Capture the cell that displays the provided text and extract its (X, Y) central coordinate. 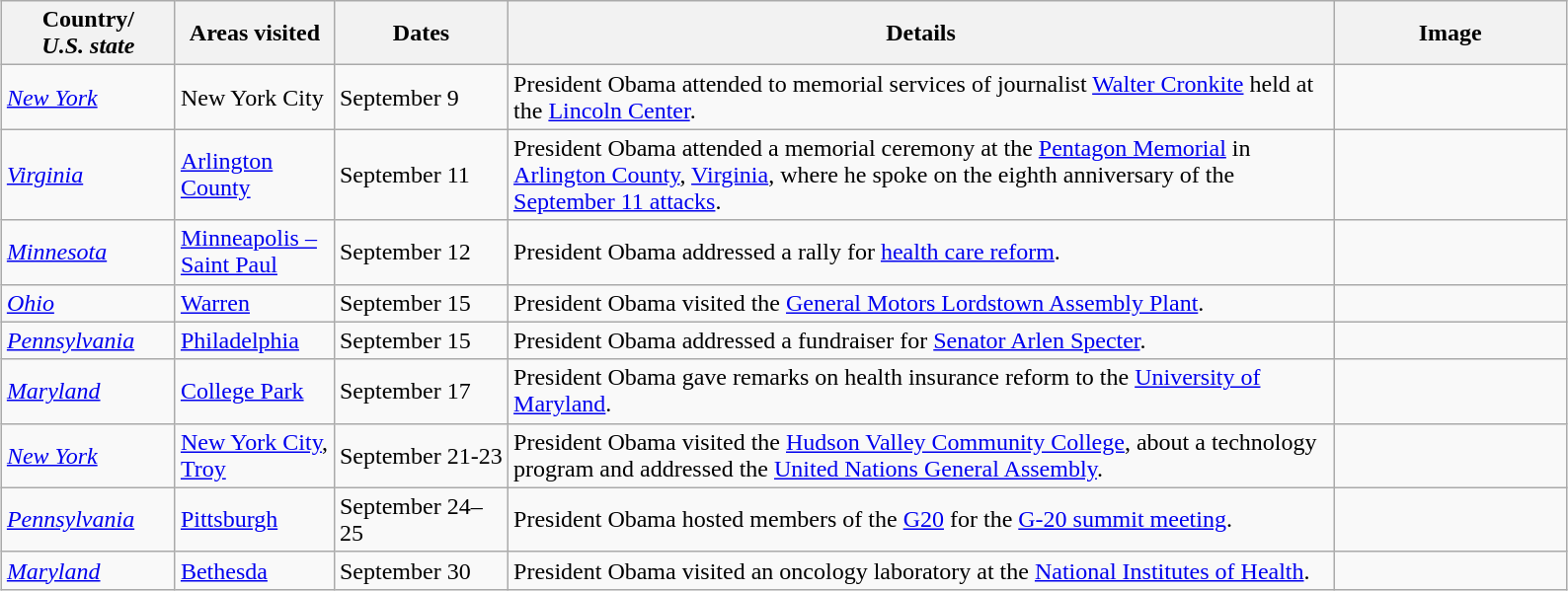
Image (1450, 34)
Pittsburgh (255, 519)
Minneapolis – Saint Paul (255, 253)
Areas visited (255, 34)
September 12 (421, 253)
Details (921, 34)
September 24–25 (421, 519)
President Obama addressed a fundraiser for Senator Arlen Specter. (921, 340)
President Obama gave remarks on health insurance reform to the University of Maryland. (921, 391)
Country/U.S. state (88, 34)
Arlington County (255, 175)
President Obama visited the General Motors Lordstown Assembly Plant. (921, 303)
President Obama hosted members of the G20 for the G-20 summit meeting. (921, 519)
Philadelphia (255, 340)
President Obama addressed a rally for health care reform. (921, 253)
Bethesda (255, 570)
Virginia (88, 175)
September 21-23 (421, 456)
September 30 (421, 570)
Minnesota (88, 253)
Warren (255, 303)
September 11 (421, 175)
September 17 (421, 391)
New York City, Troy (255, 456)
September 9 (421, 97)
President Obama visited the Hudson Valley Community College, about a technology program and addressed the United Nations General Assembly. (921, 456)
President Obama visited an oncology laboratory at the National Institutes of Health. (921, 570)
New York City (255, 97)
Ohio (88, 303)
Dates (421, 34)
President Obama attended to memorial services of journalist Walter Cronkite held at the Lincoln Center. (921, 97)
College Park (255, 391)
